From the cell containing the given text, extract its center point as (X, Y) coordinate. 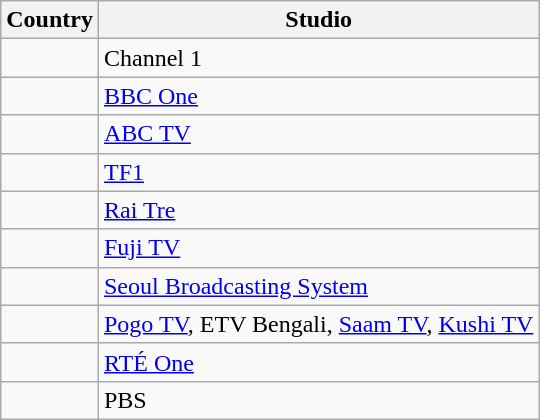
Rai Tre (318, 210)
ABC TV (318, 134)
Pogo TV, ETV Bengali, Saam TV, Kushi TV (318, 324)
BBC One (318, 96)
Seoul Broadcasting System (318, 286)
TF1 (318, 172)
Studio (318, 20)
PBS (318, 400)
Channel 1 (318, 58)
Country (50, 20)
Fuji TV (318, 248)
RTÉ One (318, 362)
